For the text-containing cell, return its midpoint in [X, Y] coordinate format. 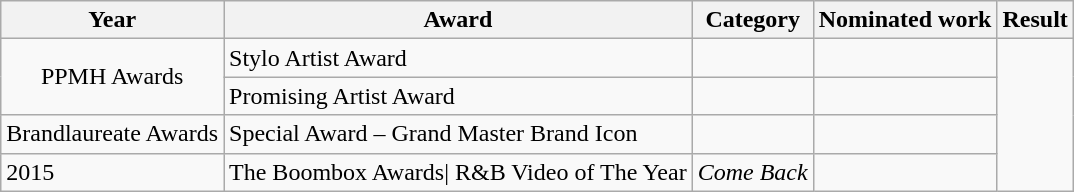
Award [458, 20]
2015 [112, 172]
Special Award – Grand Master Brand Icon [458, 134]
Promising Artist Award [458, 96]
Year [112, 20]
Stylo Artist Award [458, 58]
Brandlaureate Awards [112, 134]
The Boombox Awards| R&B Video of The Year [458, 172]
Nominated work [905, 20]
Come Back [752, 172]
PPMH Awards [112, 77]
Result [1035, 20]
Category [752, 20]
